For the text-containing cell, return its midpoint in [x, y] coordinate format. 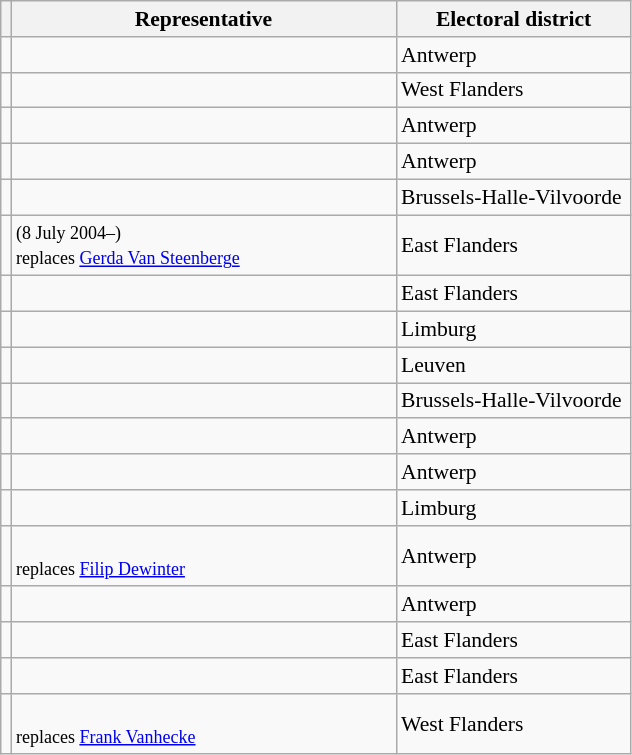
Leuven [514, 365]
replaces Filip Dewinter [204, 556]
Electoral district [514, 19]
replaces Frank Vanhecke [204, 724]
(8 July 2004–)replaces Gerda Van Steenberge [204, 246]
Representative [204, 19]
